Locate the cell with the specified text and output its (x, y) center coordinate. 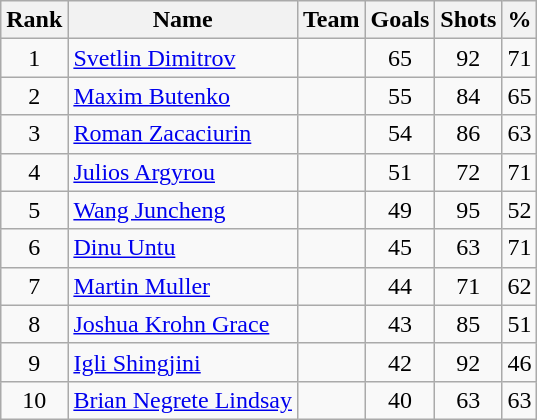
Maxim Butenko (183, 96)
86 (468, 134)
85 (468, 324)
95 (468, 210)
84 (468, 96)
8 (34, 324)
52 (520, 210)
72 (468, 172)
3 (34, 134)
Brian Negrete Lindsay (183, 400)
Rank (34, 20)
9 (34, 362)
6 (34, 248)
40 (400, 400)
Igli Shingjini (183, 362)
42 (400, 362)
Wang Juncheng (183, 210)
2 (34, 96)
Roman Zacaciurin (183, 134)
10 (34, 400)
Team (332, 20)
Martin Muller (183, 286)
1 (34, 58)
Joshua Krohn Grace (183, 324)
62 (520, 286)
% (520, 20)
55 (400, 96)
Julios Argyrou (183, 172)
Shots (468, 20)
Name (183, 20)
Dinu Untu (183, 248)
Goals (400, 20)
54 (400, 134)
4 (34, 172)
43 (400, 324)
5 (34, 210)
Svetlin Dimitrov (183, 58)
44 (400, 286)
49 (400, 210)
7 (34, 286)
46 (520, 362)
45 (400, 248)
